Extract the [x, y] coordinate from the center of the cell holding the provided text.  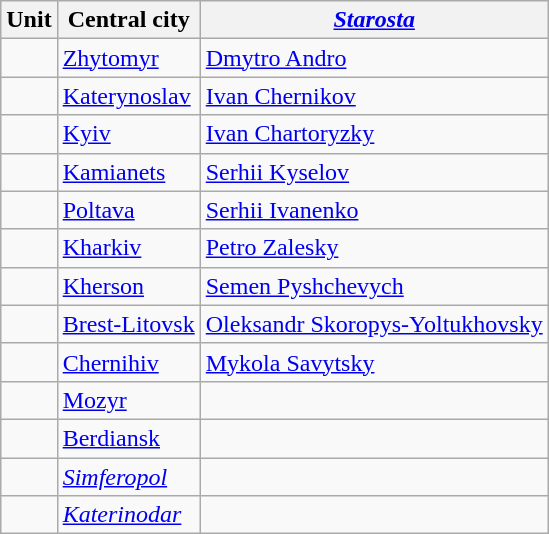
Kharkiv [128, 248]
Kherson [128, 286]
Semen Pyshchevych [374, 286]
Dmytro Andro [374, 58]
Petro Zalesky [374, 248]
Simferopol [128, 477]
Berdiansk [128, 438]
Unit [29, 20]
Kyiv [128, 134]
Serhii Ivanenko [374, 210]
Mykola Savytsky [374, 362]
Poltava [128, 210]
Chernihiv [128, 362]
Brest-Litovsk [128, 324]
Starosta [374, 20]
Central city [128, 20]
Mozyr [128, 400]
Katerynoslav [128, 96]
Ivan Chartoryzky [374, 134]
Zhytomyr [128, 58]
Ivan Chernikov [374, 96]
Serhii Kyselov [374, 172]
Kamianets [128, 172]
Katerinodar [128, 515]
Oleksandr Skoropys-Yoltukhovsky [374, 324]
